Extract the [x, y] coordinate from the center of the cell holding the provided text.  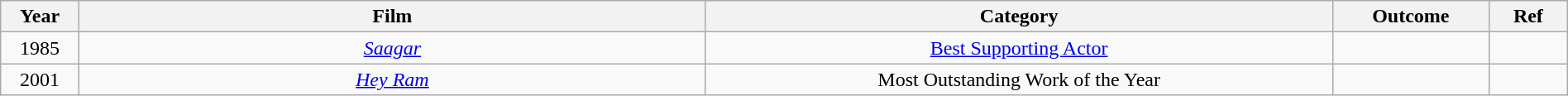
Ref [1528, 17]
Hey Ram [392, 79]
2001 [40, 79]
Year [40, 17]
Film [392, 17]
Outcome [1411, 17]
Best Supporting Actor [1019, 48]
Saagar [392, 48]
1985 [40, 48]
Category [1019, 17]
Most Outstanding Work of the Year [1019, 79]
